Find where the given text appears and provide that cell's center as [X, Y] coordinate. 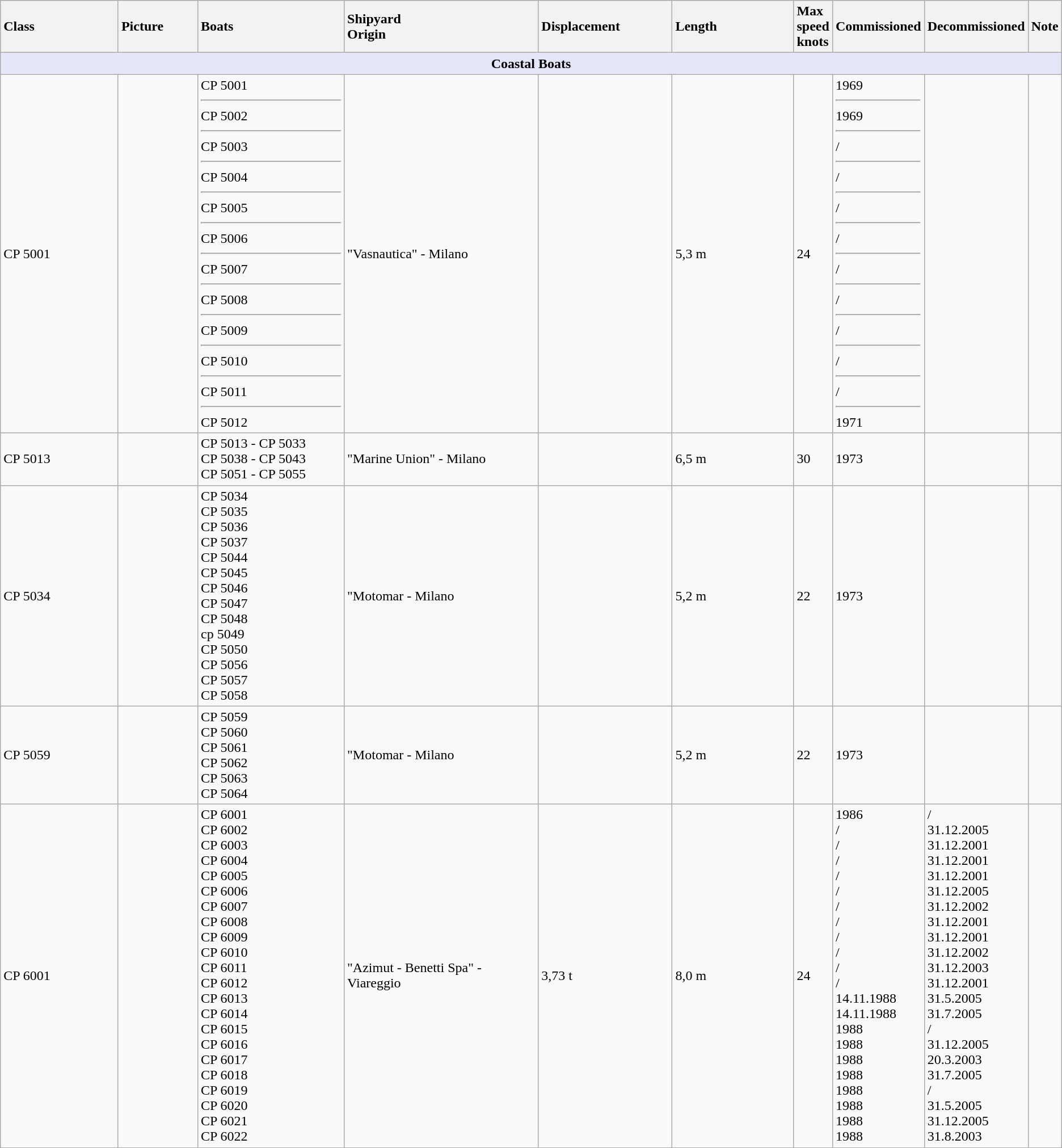
CP 5001CP 5002CP 5003CP 5004CP 5005CP 5006CP 5007CP 5008CP 5009CP 5010CP 5011CP 5012 [271, 254]
19691969/////////1971 [878, 254]
CP 5001 [60, 254]
CP 5013 - CP 5033 CP 5038 - CP 5043CP 5051 - CP 5055 [271, 459]
CP 5034 [60, 596]
Length [733, 27]
CP 6001 [60, 976]
CP 5059CP 5060CP 5061CP 5062CP 5063CP 5064 [271, 755]
5,3 m [733, 254]
Maxspeedknots [813, 27]
CP 5059 [60, 755]
Class [60, 27]
"Vasnautica" - Milano [441, 254]
6,5 m [733, 459]
Note [1045, 27]
Commissioned [878, 27]
ShipyardOrigin [441, 27]
30 [813, 459]
CP 5013 [60, 459]
1986///////////14.11.198814.11.198819881988198819881988198819881988 [878, 976]
3,73 t [605, 976]
"Azimut - Benetti Spa" - Viareggio [441, 976]
"Marine Union" - Milano [441, 459]
Decommissioned [976, 27]
Displacement [605, 27]
8,0 m [733, 976]
CP 5034CP 5035CP 5036CP 5037CP 5044CP 5045CP 5046CP 5047CP 5048cp 5049CP 5050CP 5056CP 5057CP 5058 [271, 596]
Coastal Boats [531, 64]
Boats [271, 27]
Picture [158, 27]
